For the text-containing cell, return its midpoint in [x, y] coordinate format. 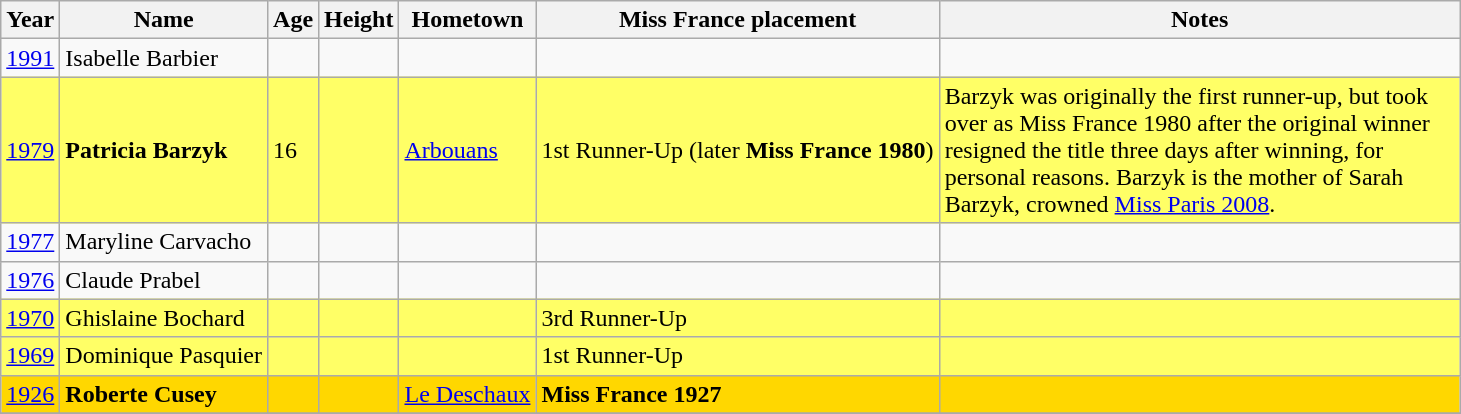
Miss France placement [738, 20]
Maryline Carvacho [164, 242]
1926 [30, 394]
Ghislaine Bochard [164, 318]
Hometown [468, 20]
Miss France 1927 [738, 394]
Height [359, 20]
Dominique Pasquier [164, 356]
Isabelle Barbier [164, 58]
3rd Runner-Up [738, 318]
1st Runner-Up (later Miss France 1980) [738, 150]
Roberte Cusey [164, 394]
Year [30, 20]
Age [294, 20]
Claude Prabel [164, 280]
1979 [30, 150]
1976 [30, 280]
Le Deschaux [468, 394]
Patricia Barzyk [164, 150]
1970 [30, 318]
1st Runner-Up [738, 356]
Name [164, 20]
Arbouans [468, 150]
1969 [30, 356]
1991 [30, 58]
Notes [1200, 20]
1977 [30, 242]
16 [294, 150]
